Search for the cell housing the specified text and yield its [X, Y] center coordinate. 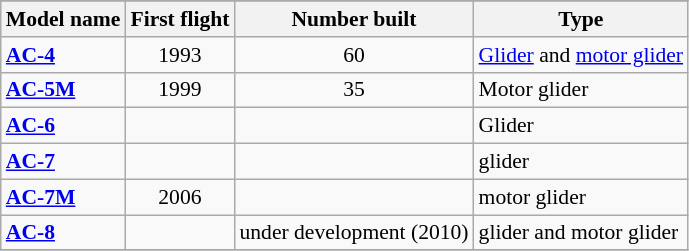
2006 [180, 197]
AC-8 [64, 233]
AC-6 [64, 126]
60 [354, 55]
under development (2010) [354, 233]
35 [354, 90]
glider and motor glider [582, 233]
glider [582, 162]
Model name [64, 19]
Type [582, 19]
AC-7M [64, 197]
Motor glider [582, 90]
AC-4 [64, 55]
AC-5M [64, 90]
1999 [180, 90]
Glider [582, 126]
1993 [180, 55]
Glider and motor glider [582, 55]
First flight [180, 19]
Number built [354, 19]
motor glider [582, 197]
AC-7 [64, 162]
